Return the [x, y] coordinate for the center point of the cell that contains the specified text.  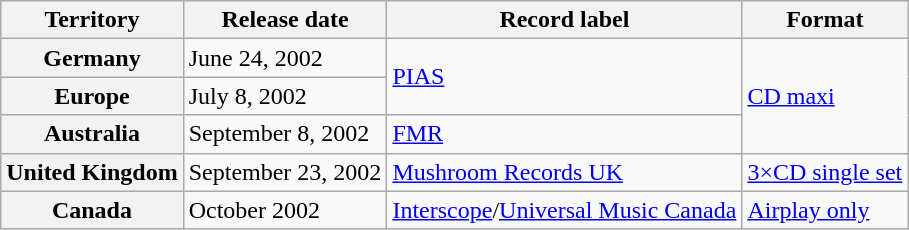
FMR [564, 134]
Interscope/Universal Music Canada [564, 210]
United Kingdom [92, 172]
Airplay only [825, 210]
PIAS [564, 77]
Canada [92, 210]
Territory [92, 20]
September 23, 2002 [285, 172]
June 24, 2002 [285, 58]
October 2002 [285, 210]
Mushroom Records UK [564, 172]
September 8, 2002 [285, 134]
Release date [285, 20]
Format [825, 20]
CD maxi [825, 96]
Record label [564, 20]
Europe [92, 96]
Australia [92, 134]
July 8, 2002 [285, 96]
3×CD single set [825, 172]
Germany [92, 58]
